Capture the cell that displays the provided text and extract its [x, y] central coordinate. 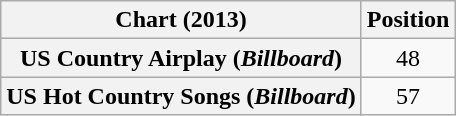
48 [408, 58]
Chart (2013) [181, 20]
Position [408, 20]
US Country Airplay (Billboard) [181, 58]
57 [408, 96]
US Hot Country Songs (Billboard) [181, 96]
